Pinpoint the cell where the given text exists, returning its [x, y] midpoint coordinate. 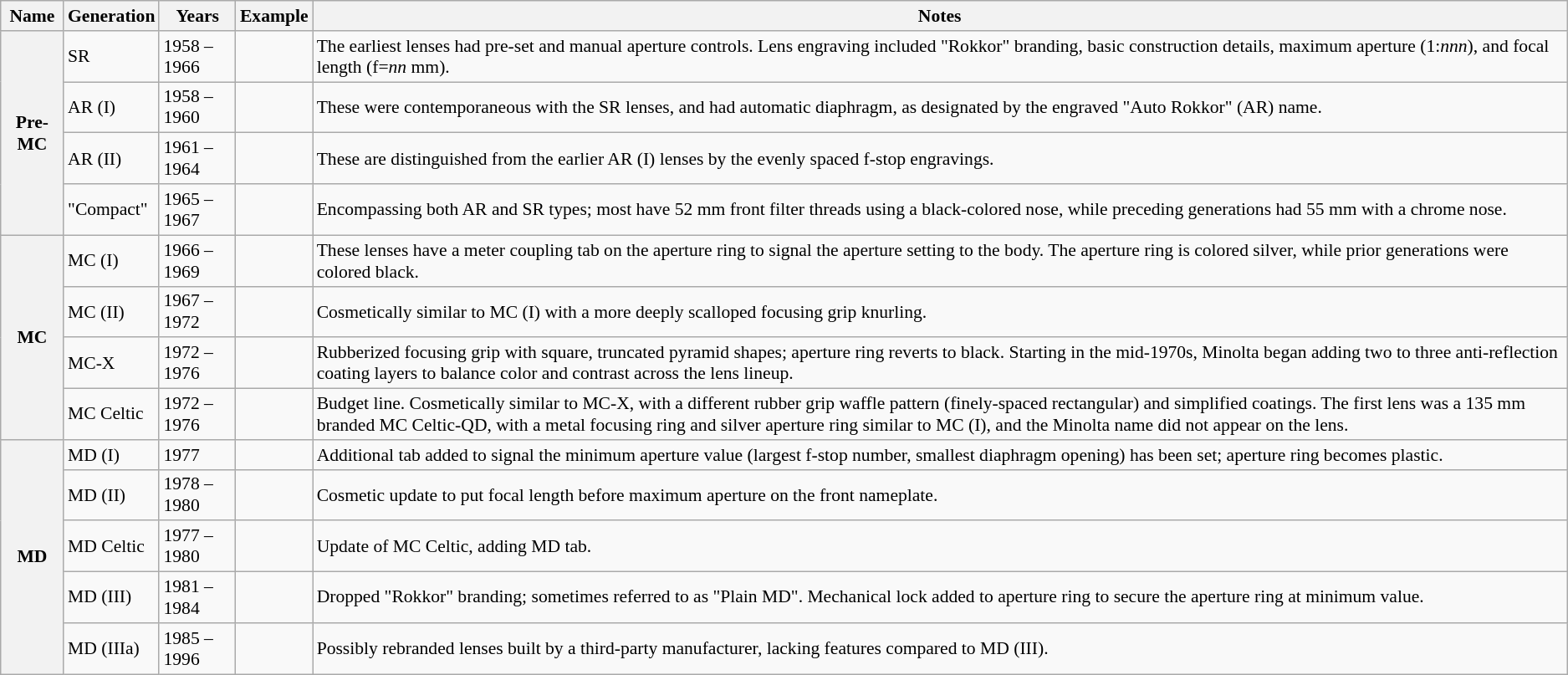
AR (II) [111, 159]
MD (III) [111, 597]
Notes [940, 16]
These are distinguished from the earlier AR (I) lenses by the evenly spaced f-stop engravings. [940, 159]
Pre-MC [32, 133]
MD Celtic [111, 547]
1958 – 1966 [197, 57]
1981 – 1984 [197, 597]
AR (I) [111, 107]
MD [32, 557]
Update of MC Celtic, adding MD tab. [940, 547]
Cosmetically similar to MC (I) with a more deeply scalloped focusing grip knurling. [940, 311]
1985 – 1996 [197, 649]
1966 – 1969 [197, 261]
Name [32, 16]
MC (II) [111, 311]
1978 – 1980 [197, 495]
SR [111, 57]
Years [197, 16]
MC Celtic [111, 415]
"Compact" [111, 209]
MD (I) [111, 455]
1967 – 1972 [197, 311]
1958 – 1960 [197, 107]
MC (I) [111, 261]
1977 [197, 455]
MD (IIIa) [111, 649]
MC-X [111, 363]
Generation [111, 16]
1961 – 1964 [197, 159]
Possibly rebranded lenses built by a third-party manufacturer, lacking features compared to MD (III). [940, 649]
Example [274, 16]
Cosmetic update to put focal length before maximum aperture on the front nameplate. [940, 495]
1977 – 1980 [197, 547]
1965 – 1967 [197, 209]
These were contemporaneous with the SR lenses, and had automatic diaphragm, as designated by the engraved "Auto Rokkor" (AR) name. [940, 107]
MD (II) [111, 495]
MC [32, 337]
Dropped "Rokkor" branding; sometimes referred to as "Plain MD". Mechanical lock added to aperture ring to secure the aperture ring at minimum value. [940, 597]
